Capture the cell that displays the provided text and extract its [X, Y] central coordinate. 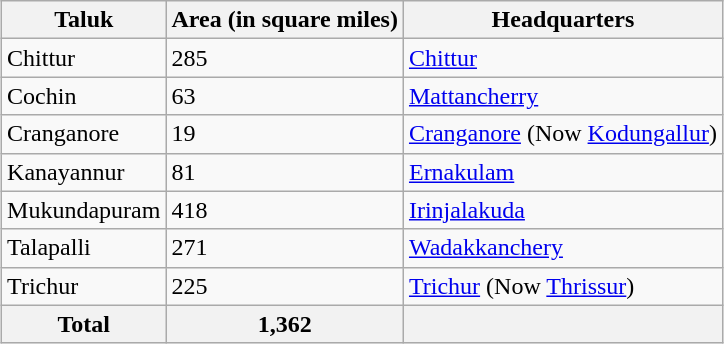
Cranganore (Now Kodungallur) [562, 134]
225 [284, 286]
Trichur [84, 286]
Area (in square miles) [284, 20]
19 [284, 134]
Cochin [84, 96]
63 [284, 96]
Irinjalakuda [562, 210]
Total [84, 324]
Wadakkanchery [562, 248]
271 [284, 248]
Headquarters [562, 20]
418 [284, 210]
285 [284, 58]
Talapalli [84, 248]
81 [284, 172]
Ernakulam [562, 172]
Taluk [84, 20]
Trichur (Now Thrissur) [562, 286]
Cranganore [84, 134]
Kanayannur [84, 172]
1,362 [284, 324]
Mukundapuram [84, 210]
Mattancherry [562, 96]
